Pinpoint the cell where the given text exists, returning its [X, Y] midpoint coordinate. 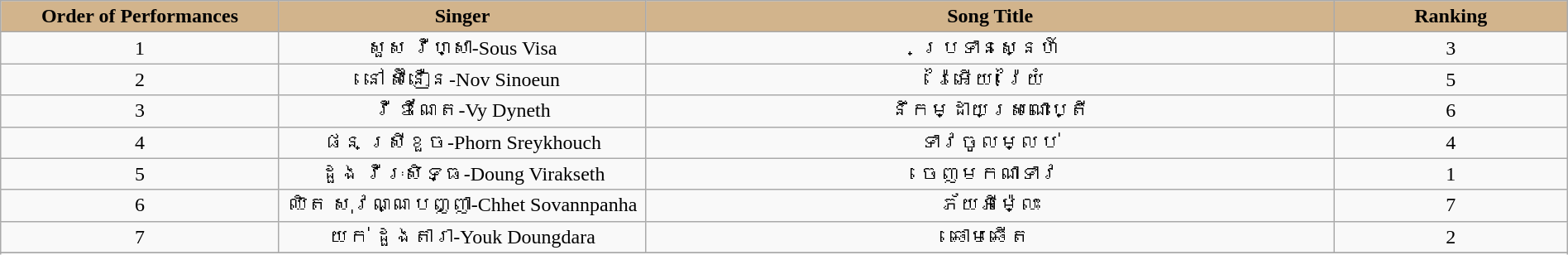
ឆោមឆើត [990, 237]
ប្រទានស្នេហ៍ [990, 48]
នឹកម្ដាយស្រណោះប្តី [990, 111]
រ៉ៃអើយ! រ៉ៃយំ [990, 79]
យក់ ដួងតារា-Youk Doungdara [462, 237]
Song Title [990, 17]
Order of Performances [140, 17]
ឈិត សុវណ្ណបញ្ញា-Chhet Sovannpanha [462, 205]
វី ឌីណែត-Vy Dyneth [462, 111]
ចេញមកណាទាវ [990, 174]
នៅ ស៊ីនឿន-Nov Sinoeun [462, 79]
ភ័យអីម៉្លេះ [990, 205]
សួស វីហ្សា-Sous Visa [462, 48]
Ranking [1451, 17]
ដួង វីរៈសិទ្ធ-Doung Virakseth [462, 174]
Singer [462, 17]
ទាវចូលម្លប់ [990, 142]
ផន ស្រីខួច-Phorn Sreykhouch [462, 142]
